Scan for the cell matching the given text and deliver its (X, Y) coordinate at center. 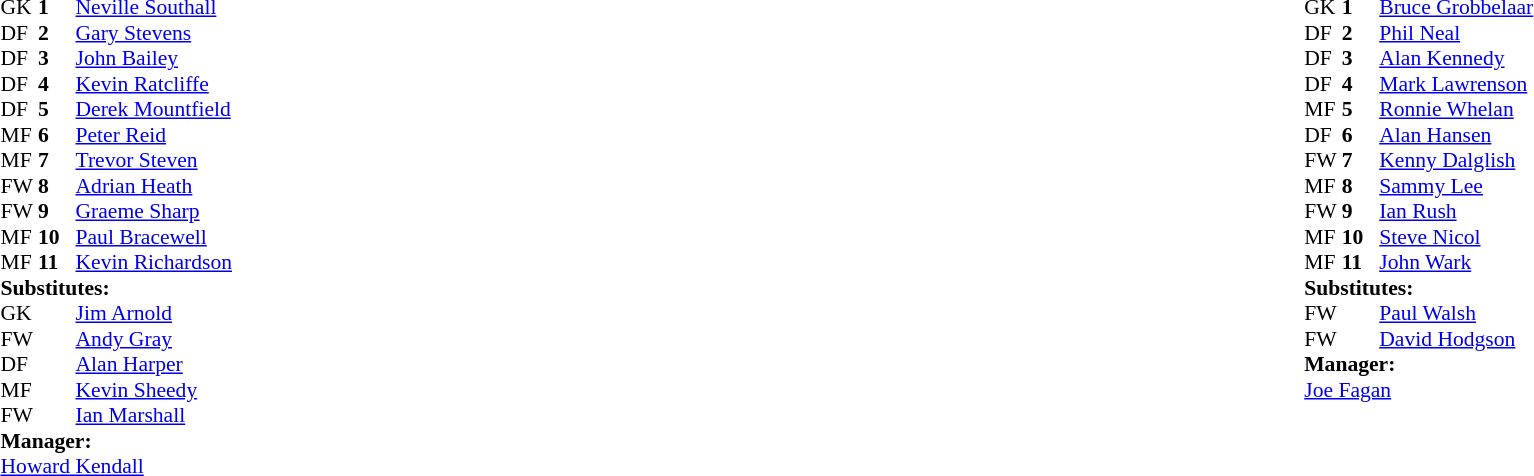
Adrian Heath (154, 186)
David Hodgson (1456, 339)
Peter Reid (154, 135)
Jim Arnold (154, 313)
Paul Bracewell (154, 237)
John Bailey (154, 59)
Kevin Ratcliffe (154, 84)
Gary Stevens (154, 33)
Paul Walsh (1456, 313)
Sammy Lee (1456, 186)
Steve Nicol (1456, 237)
Andy Gray (154, 339)
Alan Hansen (1456, 135)
Graeme Sharp (154, 211)
Ian Rush (1456, 211)
John Wark (1456, 263)
Kenny Dalglish (1456, 161)
Mark Lawrenson (1456, 84)
Trevor Steven (154, 161)
Joe Fagan (1418, 390)
Ronnie Whelan (1456, 109)
Alan Harper (154, 365)
Derek Mountfield (154, 109)
Kevin Richardson (154, 263)
Kevin Sheedy (154, 390)
Ian Marshall (154, 415)
Alan Kennedy (1456, 59)
GK (19, 313)
Phil Neal (1456, 33)
